Extract the [X, Y] coordinate from the center of the cell holding the provided text.  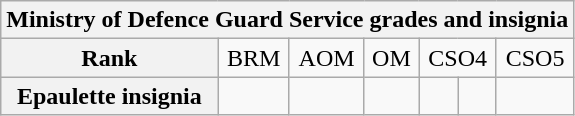
CSO5 [534, 58]
OM [392, 58]
Epaulette insignia [110, 96]
Ministry of Defence Guard Service grades and insignia [288, 20]
AOM [326, 58]
CSO4 [458, 58]
Rank [110, 58]
BRM [254, 58]
